Capture the cell that displays the provided text and extract its [x, y] central coordinate. 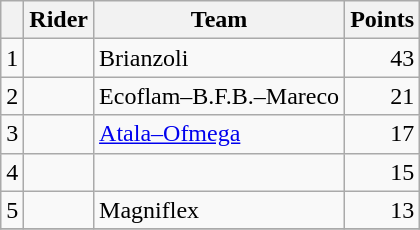
2 [12, 96]
4 [12, 172]
Ecoflam–B.F.B.–Mareco [220, 96]
13 [382, 210]
15 [382, 172]
Rider [59, 20]
Atala–Ofmega [220, 134]
43 [382, 58]
Points [382, 20]
5 [12, 210]
Team [220, 20]
21 [382, 96]
3 [12, 134]
Magniflex [220, 210]
Brianzoli [220, 58]
1 [12, 58]
17 [382, 134]
